Detect which cell encompasses the target text, then output its (X, Y) center coordinate. 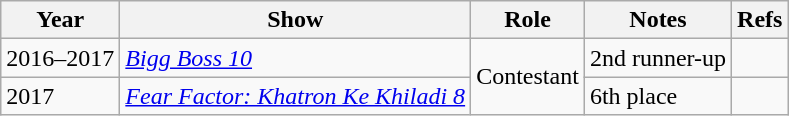
2016–2017 (60, 58)
Notes (658, 20)
6th place (658, 96)
Refs (760, 20)
Year (60, 20)
2nd runner-up (658, 58)
Bigg Boss 10 (296, 58)
2017 (60, 96)
Contestant (528, 77)
Show (296, 20)
Fear Factor: Khatron Ke Khiladi 8 (296, 96)
Role (528, 20)
